From the cell containing the given text, extract its center point as (X, Y) coordinate. 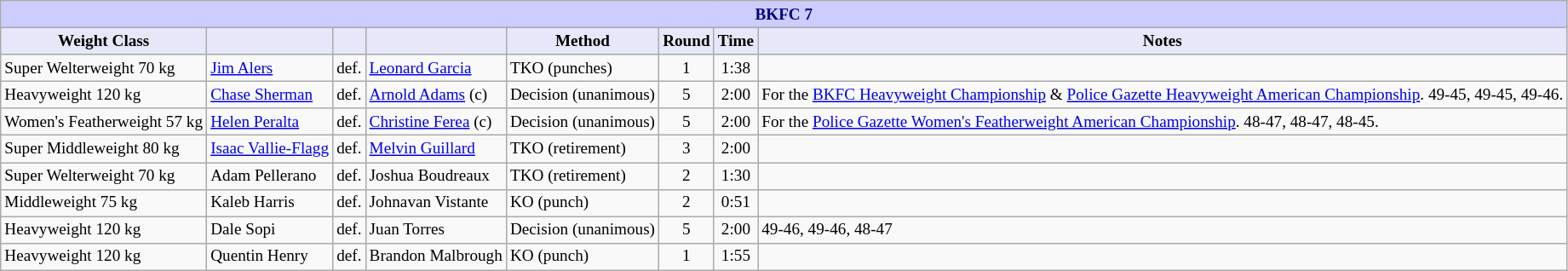
Leonard Garcia (436, 68)
Johnavan Vistante (436, 203)
Helen Peralta (270, 122)
Time (736, 41)
Adam Pellerano (270, 176)
Jim Alers (270, 68)
Chase Sherman (270, 95)
Joshua Boudreaux (436, 176)
Women's Featherweight 57 kg (104, 122)
TKO (punches) (583, 68)
Melvin Guillard (436, 149)
Quentin Henry (270, 257)
Arnold Adams (c) (436, 95)
Round (686, 41)
Weight Class (104, 41)
Christine Ferea (c) (436, 122)
Juan Torres (436, 230)
Kaleb Harris (270, 203)
Dale Sopi (270, 230)
3 (686, 149)
Brandon Malbrough (436, 257)
Middleweight 75 kg (104, 203)
Method (583, 41)
For the BKFC Heavyweight Championship & Police Gazette Heavyweight American Championship. 49-45, 49-45, 49-46. (1163, 95)
BKFC 7 (784, 14)
49-46, 49-46, 48-47 (1163, 230)
1:38 (736, 68)
1:30 (736, 176)
Super Middleweight 80 kg (104, 149)
For the Police Gazette Women's Featherweight American Championship. 48-47, 48-47, 48-45. (1163, 122)
Isaac Vallie-Flagg (270, 149)
0:51 (736, 203)
1:55 (736, 257)
Notes (1163, 41)
